Return the [X, Y] coordinate for the center point of the cell that contains the specified text.  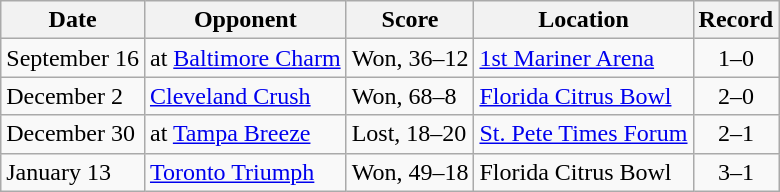
Won, 68–8 [410, 96]
December 30 [73, 134]
St. Pete Times Forum [584, 134]
Location [584, 20]
Date [73, 20]
1–0 [736, 58]
3–1 [736, 172]
1st Mariner Arena [584, 58]
September 16 [73, 58]
Score [410, 20]
January 13 [73, 172]
2–1 [736, 134]
at Tampa Breeze [245, 134]
Won, 49–18 [410, 172]
Opponent [245, 20]
2–0 [736, 96]
Lost, 18–20 [410, 134]
at Baltimore Charm [245, 58]
Toronto Triumph [245, 172]
Record [736, 20]
December 2 [73, 96]
Won, 36–12 [410, 58]
Cleveland Crush [245, 96]
